Locate the cell with the specified text and output its (X, Y) center coordinate. 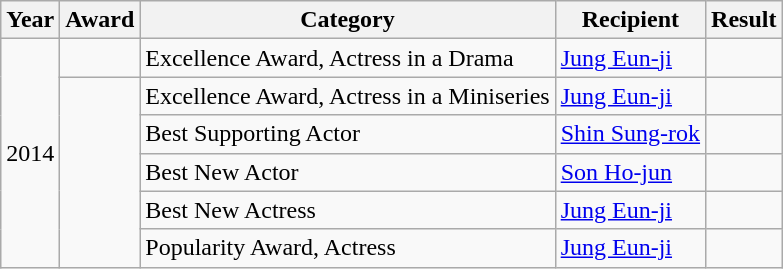
Best New Actress (348, 210)
Best New Actor (348, 172)
Shin Sung-rok (630, 134)
Son Ho-jun (630, 172)
Award (100, 20)
Year (30, 20)
Excellence Award, Actress in a Drama (348, 58)
Result (744, 20)
Popularity Award, Actress (348, 248)
2014 (30, 153)
Best Supporting Actor (348, 134)
Excellence Award, Actress in a Miniseries (348, 96)
Recipient (630, 20)
Category (348, 20)
